Scan for the cell matching the given text and deliver its [x, y] coordinate at center. 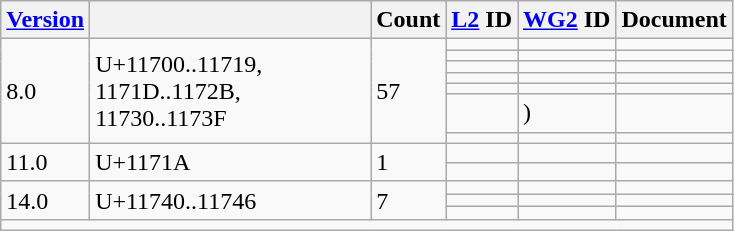
14.0 [46, 200]
7 [408, 200]
WG2 ID [567, 20]
8.0 [46, 91]
U+11740..11746 [230, 200]
L2 ID [482, 20]
1 [408, 162]
Document [674, 20]
57 [408, 91]
) [567, 113]
U+11700..11719, 1171D..1172B, 11730..1173F [230, 91]
Version [46, 20]
U+1171A [230, 162]
11.0 [46, 162]
Count [408, 20]
